Scan for the cell matching the given text and deliver its [x, y] coordinate at center. 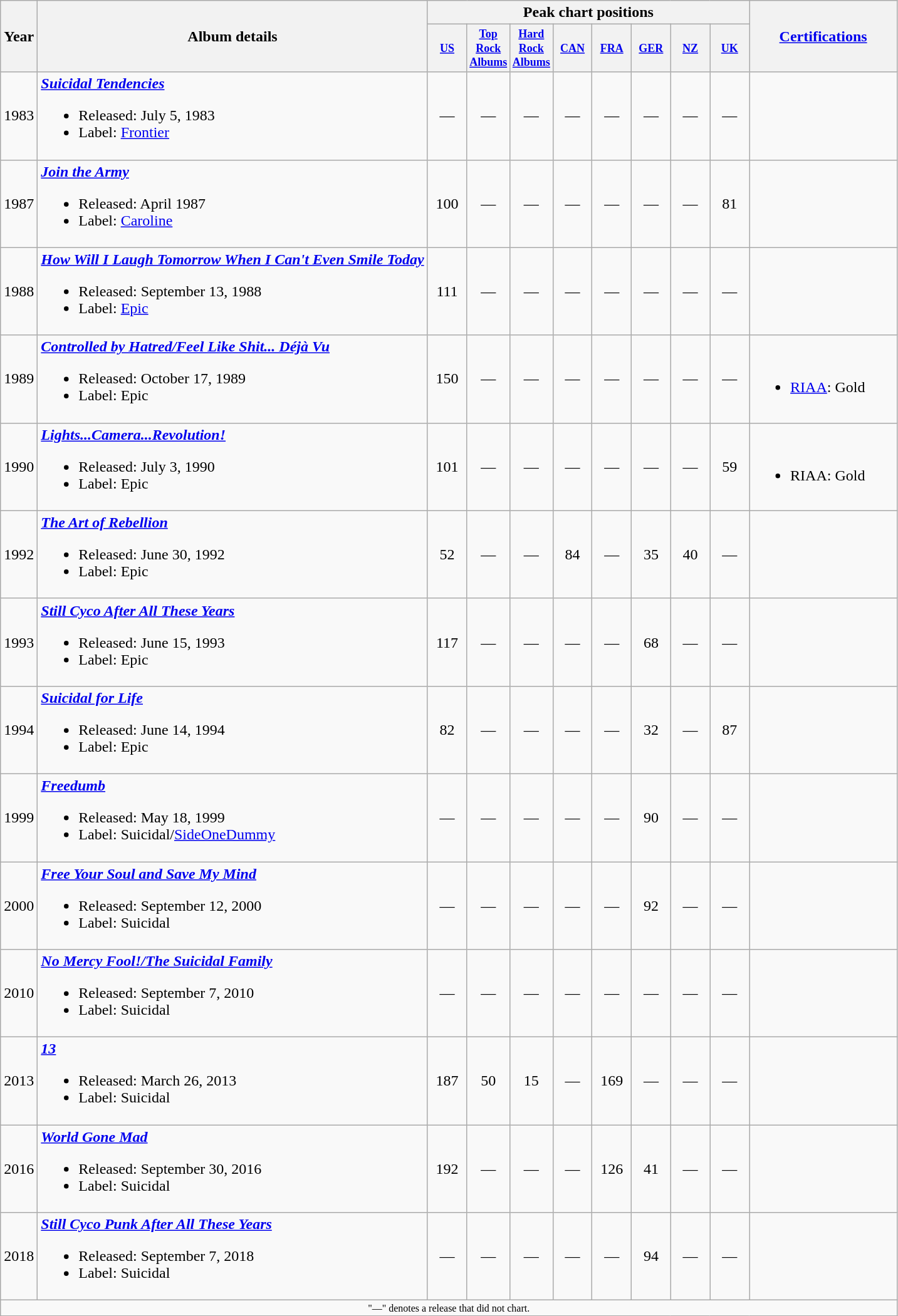
World Gone MadReleased: September 30, 2016Label: Suicidal [232, 1169]
No Mercy Fool!/The Suicidal FamilyReleased: September 7, 2010Label: Suicidal [232, 993]
13Released: March 26, 2013Label: Suicidal [232, 1081]
Peak chart positions [588, 13]
82 [447, 730]
UK [729, 48]
Free Your Soul and Save My MindReleased: September 12, 2000Label: Suicidal [232, 906]
1990 [19, 467]
84 [573, 554]
Join the ArmyReleased: April 1987Label: Caroline [232, 204]
192 [447, 1169]
2013 [19, 1081]
Year [19, 36]
1999 [19, 817]
100 [447, 204]
Still Cyco After All These YearsReleased: June 15, 1993Label: Epic [232, 642]
2018 [19, 1256]
68 [652, 642]
101 [447, 467]
1987 [19, 204]
2000 [19, 906]
Controlled by Hatred/Feel Like Shit... Déjà VuReleased: October 17, 1989Label: Epic [232, 379]
CAN [573, 48]
150 [447, 379]
81 [729, 204]
2016 [19, 1169]
41 [652, 1169]
Suicidal TendenciesReleased: July 5, 1983Label: Frontier [232, 116]
111 [447, 291]
92 [652, 906]
2010 [19, 993]
52 [447, 554]
126 [612, 1169]
90 [652, 817]
1983 [19, 116]
TopRockAlbums [489, 48]
40 [691, 554]
35 [652, 554]
1992 [19, 554]
1994 [19, 730]
Lights...Camera...Revolution!Released: July 3, 1990Label: Epic [232, 467]
The Art of RebellionReleased: June 30, 1992Label: Epic [232, 554]
FRA [612, 48]
187 [447, 1081]
How Will I Laugh Tomorrow When I Can't Even Smile TodayReleased: September 13, 1988Label: Epic [232, 291]
1993 [19, 642]
NZ [691, 48]
1989 [19, 379]
169 [612, 1081]
50 [489, 1081]
GER [652, 48]
1988 [19, 291]
Album details [232, 36]
HardRockAlbums [531, 48]
117 [447, 642]
59 [729, 467]
94 [652, 1256]
US [447, 48]
FreedumbReleased: May 18, 1999Label: Suicidal/SideOneDummy [232, 817]
87 [729, 730]
"—" denotes a release that did not chart. [449, 1308]
Suicidal for LifeReleased: June 14, 1994Label: Epic [232, 730]
32 [652, 730]
15 [531, 1081]
Certifications [823, 36]
Still Cyco Punk After All These YearsReleased: September 7, 2018Label: Suicidal [232, 1256]
